Scan for the cell matching the given text and deliver its [X, Y] coordinate at center. 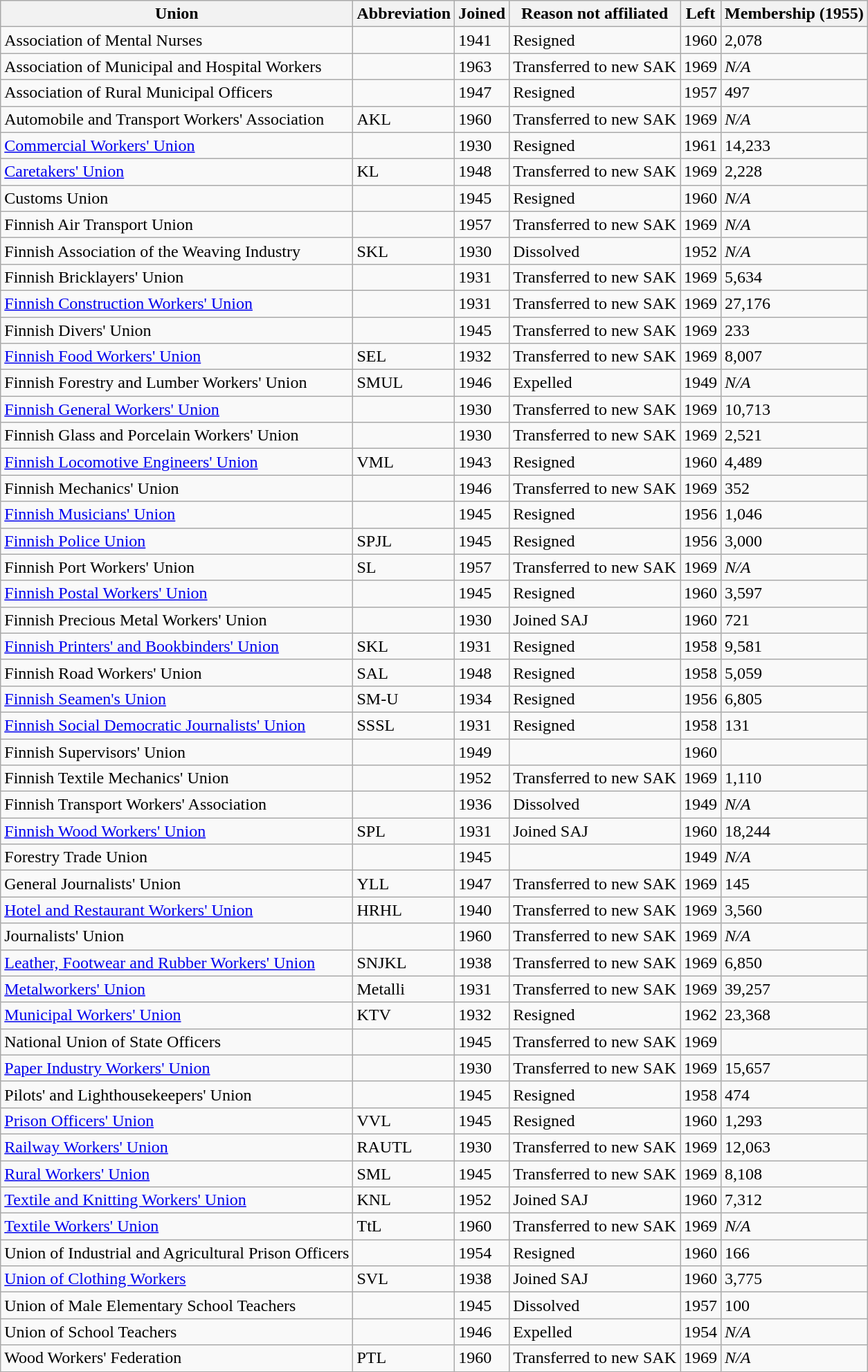
Finnish Forestry and Lumber Workers' Union [177, 383]
Hotel and Restaurant Workers' Union [177, 910]
SL [404, 567]
1940 [482, 910]
Finnish Port Workers' Union [177, 567]
Finnish Postal Workers' Union [177, 594]
Pilots' and Lighthousekeepers' Union [177, 1094]
5,059 [795, 672]
1,293 [795, 1121]
Textile Workers' Union [177, 1227]
Finnish Air Transport Union [177, 224]
Finnish Construction Workers' Union [177, 303]
1934 [482, 699]
6,805 [795, 699]
131 [795, 725]
5,634 [795, 277]
4,489 [795, 462]
3,000 [795, 541]
Finnish Seamen's Union [177, 699]
3,560 [795, 910]
Finnish Precious Metal Workers' Union [177, 620]
Railway Workers' Union [177, 1147]
KTV [404, 1015]
27,176 [795, 303]
Automobile and Transport Workers' Association [177, 119]
3,597 [795, 594]
Union of School Teachers [177, 1332]
1962 [700, 1015]
SPL [404, 831]
12,063 [795, 1147]
Customs Union [177, 198]
YLL [404, 884]
Finnish Mechanics' Union [177, 488]
TtL [404, 1227]
Finnish General Workers' Union [177, 409]
145 [795, 884]
Prison Officers' Union [177, 1121]
352 [795, 488]
1961 [700, 145]
14,233 [795, 145]
8,007 [795, 357]
7,312 [795, 1200]
RAUTL [404, 1147]
8,108 [795, 1174]
Finnish Bricklayers' Union [177, 277]
2,228 [795, 172]
Left [700, 14]
SEL [404, 357]
AKL [404, 119]
3,775 [795, 1279]
Association of Municipal and Hospital Workers [177, 66]
SAL [404, 672]
PTL [404, 1358]
Commercial Workers' Union [177, 145]
100 [795, 1306]
Finnish Divers' Union [177, 330]
Finnish Locomotive Engineers' Union [177, 462]
VVL [404, 1121]
Association of Mental Nurses [177, 40]
Finnish Road Workers' Union [177, 672]
KL [404, 172]
39,257 [795, 989]
Rural Workers' Union [177, 1174]
497 [795, 93]
Forestry Trade Union [177, 857]
Union of Clothing Workers [177, 1279]
1941 [482, 40]
Joined [482, 14]
1,046 [795, 515]
Leather, Footwear and Rubber Workers' Union [177, 963]
166 [795, 1253]
Finnish Supervisors' Union [177, 751]
1963 [482, 66]
SNJKL [404, 963]
474 [795, 1094]
Union [177, 14]
Wood Workers' Federation [177, 1358]
Union of Male Elementary School Teachers [177, 1306]
SM-U [404, 699]
6,850 [795, 963]
Finnish Association of the Weaving Industry [177, 251]
23,368 [795, 1015]
Textile and Knitting Workers' Union [177, 1200]
Caretakers' Union [177, 172]
233 [795, 330]
Membership (1955) [795, 14]
Paper Industry Workers' Union [177, 1068]
Finnish Wood Workers' Union [177, 831]
SPJL [404, 541]
1943 [482, 462]
721 [795, 620]
Finnish Printers' and Bookbinders' Union [177, 646]
SVL [404, 1279]
Finnish Musicians' Union [177, 515]
Journalists' Union [177, 936]
Reason not affiliated [595, 14]
Finnish Social Democratic Journalists' Union [177, 725]
15,657 [795, 1068]
2,078 [795, 40]
Abbreviation [404, 14]
Finnish Food Workers' Union [177, 357]
SML [404, 1174]
General Journalists' Union [177, 884]
1936 [482, 805]
9,581 [795, 646]
KNL [404, 1200]
10,713 [795, 409]
Association of Rural Municipal Officers [177, 93]
SMUL [404, 383]
2,521 [795, 436]
VML [404, 462]
1,110 [795, 778]
Finnish Transport Workers' Association [177, 805]
Finnish Glass and Porcelain Workers' Union [177, 436]
Metalworkers' Union [177, 989]
Metalli [404, 989]
18,244 [795, 831]
Municipal Workers' Union [177, 1015]
HRHL [404, 910]
National Union of State Officers [177, 1042]
Union of Industrial and Agricultural Prison Officers [177, 1253]
Finnish Textile Mechanics' Union [177, 778]
Finnish Police Union [177, 541]
SSSL [404, 725]
